For the text-containing cell, return its midpoint in [X, Y] coordinate format. 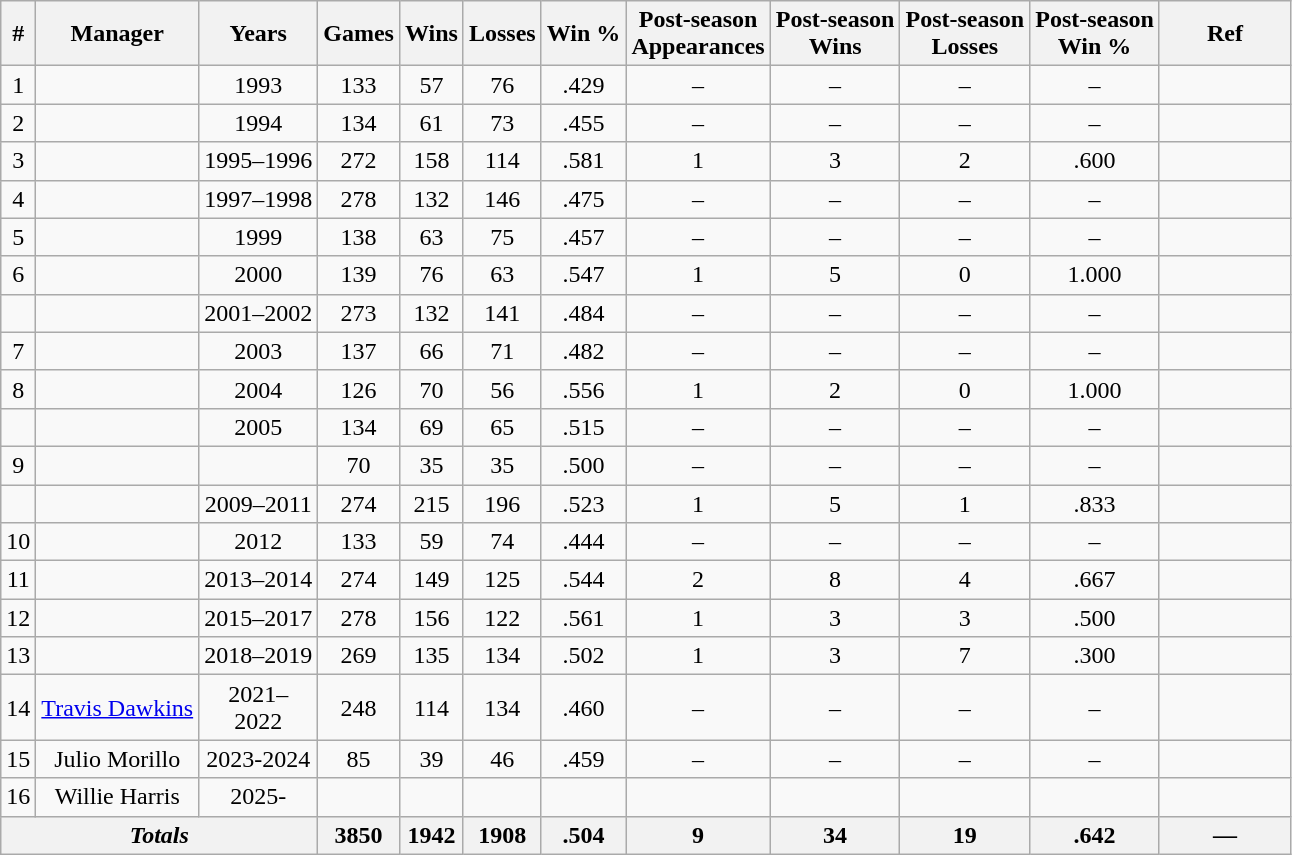
156 [431, 618]
71 [502, 351]
1997–1998 [258, 199]
.833 [1095, 503]
Losses [502, 34]
# [18, 34]
Post-seasonAppearances [698, 34]
122 [502, 618]
2004 [258, 389]
2013–2014 [258, 580]
Games [359, 34]
74 [502, 542]
2000 [258, 275]
14 [18, 708]
Willie Harris [118, 797]
Manager [118, 34]
137 [359, 351]
.504 [584, 835]
.581 [584, 161]
.459 [584, 759]
Totals [160, 835]
.544 [584, 580]
66 [431, 351]
2018–2019 [258, 656]
Julio Morillo [118, 759]
12 [18, 618]
126 [359, 389]
69 [431, 427]
.502 [584, 656]
2001–2002 [258, 313]
57 [431, 85]
39 [431, 759]
1993 [258, 85]
272 [359, 161]
.515 [584, 427]
1942 [431, 835]
.300 [1095, 656]
.556 [584, 389]
2012 [258, 542]
56 [502, 389]
Win % [584, 34]
125 [502, 580]
10 [18, 542]
Post-seasonWins [835, 34]
2003 [258, 351]
15 [18, 759]
1994 [258, 123]
6 [18, 275]
2015–2017 [258, 618]
2025- [258, 797]
73 [502, 123]
141 [502, 313]
2005 [258, 427]
.460 [584, 708]
1995–1996 [258, 161]
Post-seasonWin % [1095, 34]
59 [431, 542]
16 [18, 797]
.561 [584, 618]
34 [835, 835]
2023-2024 [258, 759]
Post-seasonLosses [965, 34]
.547 [584, 275]
75 [502, 237]
138 [359, 237]
248 [359, 708]
.444 [584, 542]
Ref [1224, 34]
3850 [359, 835]
158 [431, 161]
215 [431, 503]
.457 [584, 237]
.523 [584, 503]
85 [359, 759]
65 [502, 427]
.642 [1095, 835]
.484 [584, 313]
.667 [1095, 580]
19 [965, 835]
Wins [431, 34]
2009–2011 [258, 503]
— [1224, 835]
146 [502, 199]
149 [431, 580]
196 [502, 503]
.482 [584, 351]
.429 [584, 85]
.455 [584, 123]
Years [258, 34]
273 [359, 313]
1999 [258, 237]
46 [502, 759]
139 [359, 275]
269 [359, 656]
11 [18, 580]
135 [431, 656]
Travis Dawkins [118, 708]
.600 [1095, 161]
61 [431, 123]
.475 [584, 199]
13 [18, 656]
1908 [502, 835]
2021–2022 [258, 708]
